Determine the [x, y] coordinate at the center of the cell enclosing the given text.  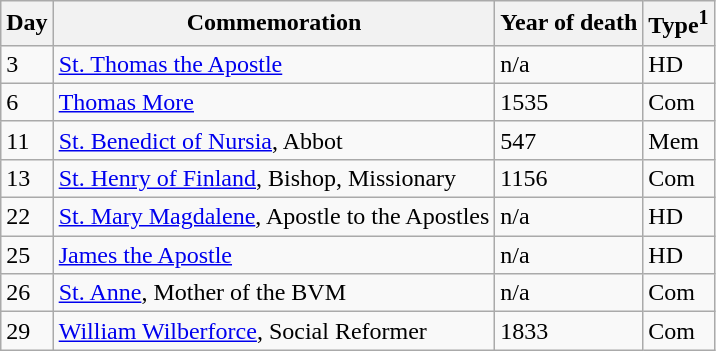
1833 [569, 331]
25 [27, 255]
Year of death [569, 24]
1535 [569, 102]
Mem [678, 140]
St. Anne, Mother of the BVM [274, 293]
Commemoration [274, 24]
St. Henry of Finland, Bishop, Missionary [274, 178]
Type1 [678, 24]
6 [27, 102]
St. Benedict of Nursia, Abbot [274, 140]
Thomas More [274, 102]
William Wilberforce, Social Reformer [274, 331]
James the Apostle [274, 255]
22 [27, 217]
547 [569, 140]
29 [27, 331]
Day [27, 24]
3 [27, 64]
13 [27, 178]
11 [27, 140]
St. Thomas the Apostle [274, 64]
St. Mary Magdalene, Apostle to the Apostles [274, 217]
1156 [569, 178]
26 [27, 293]
